Extract the (x, y) coordinate from the center of the cell holding the provided text.  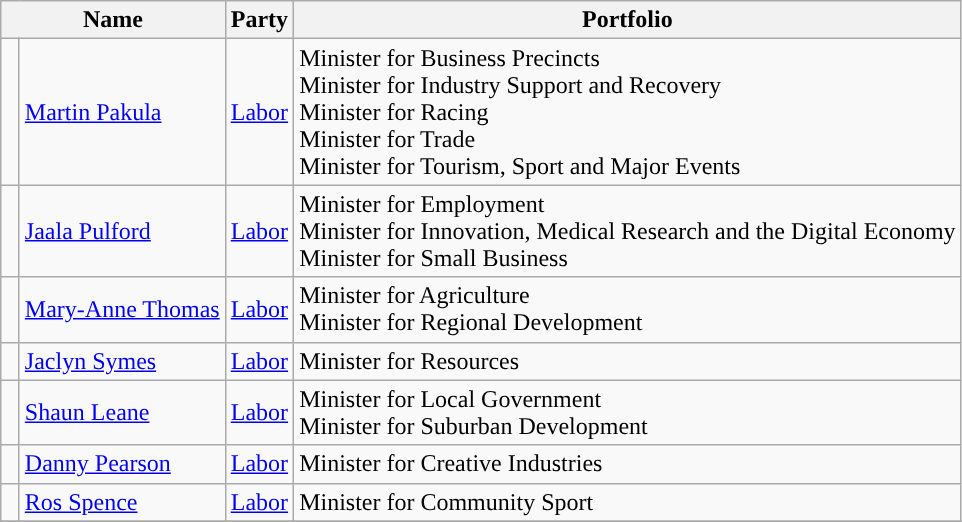
Name (113, 20)
Jaala Pulford (122, 231)
Minister for Resources (628, 361)
Jaclyn Symes (122, 361)
Party (259, 20)
Martin Pakula (122, 112)
Danny Pearson (122, 464)
Minister for Local Government Minister for Suburban Development (628, 412)
Minister for Creative Industries (628, 464)
Mary-Anne Thomas (122, 310)
Ros Spence (122, 502)
Shaun Leane (122, 412)
Minister for Employment Minister for Innovation, Medical Research and the Digital Economy Minister for Small Business (628, 231)
Minister for Community Sport (628, 502)
Minister for Agriculture Minister for Regional Development (628, 310)
Portfolio (628, 20)
